Return the [X, Y] coordinate for the center point of the cell that contains the specified text.  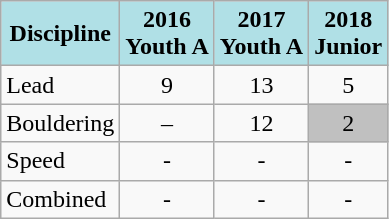
2 [348, 123]
9 [167, 85]
– [167, 123]
2017Youth A [261, 34]
Lead [60, 85]
2018Junior [348, 34]
Discipline [60, 34]
2016Youth A [167, 34]
Combined [60, 199]
Bouldering [60, 123]
5 [348, 85]
Speed [60, 161]
12 [261, 123]
13 [261, 85]
